Capture the cell that displays the provided text and extract its [x, y] central coordinate. 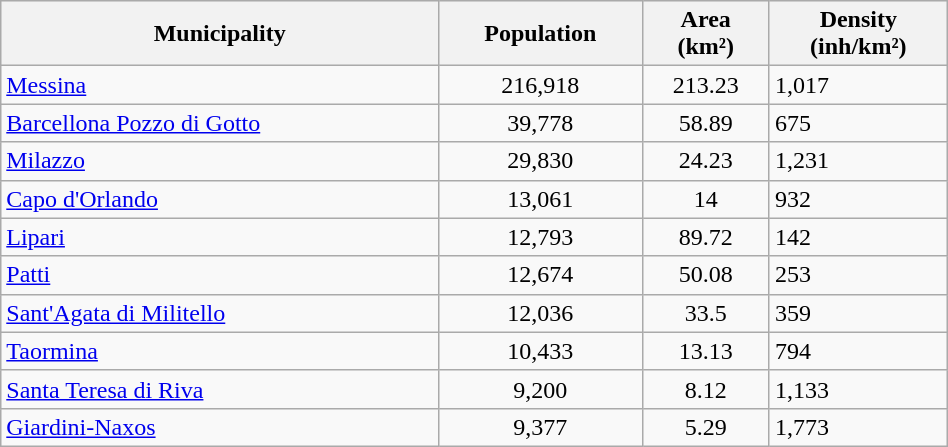
794 [858, 351]
253 [858, 275]
8.12 [706, 389]
142 [858, 237]
Milazzo [220, 161]
1,017 [858, 85]
24.23 [706, 161]
213.23 [706, 85]
1,231 [858, 161]
Messina [220, 85]
675 [858, 123]
29,830 [540, 161]
Capo d'Orlando [220, 199]
13,061 [540, 199]
Municipality [220, 34]
50.08 [706, 275]
Barcellona Pozzo di Gotto [220, 123]
12,793 [540, 237]
Santa Teresa di Riva [220, 389]
Lipari [220, 237]
1,773 [858, 427]
10,433 [540, 351]
33.5 [706, 313]
Giardini-Naxos [220, 427]
Density(inh/km²) [858, 34]
58.89 [706, 123]
9,377 [540, 427]
216,918 [540, 85]
12,036 [540, 313]
12,674 [540, 275]
39,778 [540, 123]
Area(km²) [706, 34]
Taormina [220, 351]
13.13 [706, 351]
89.72 [706, 237]
Sant'Agata di Militello [220, 313]
Population [540, 34]
1,133 [858, 389]
359 [858, 313]
5.29 [706, 427]
932 [858, 199]
9,200 [540, 389]
14 [706, 199]
Patti [220, 275]
